Locate the cell with the specified text and output its (X, Y) center coordinate. 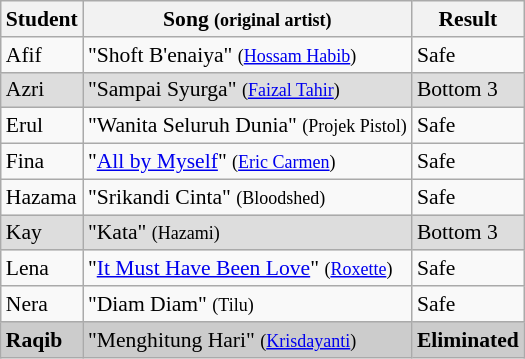
Lena (42, 269)
"Wanita Seluruh Dunia" (Projek Pistol) (248, 126)
"Sampai Syurga" (Faizal Tahir) (248, 90)
Student (42, 19)
"Srikandi Cinta" (Bloodshed) (248, 197)
Eliminated (468, 340)
Fina (42, 162)
"Kata" (Hazami) (248, 233)
"All by Myself" (Eric Carmen) (248, 162)
Afif (42, 55)
Raqib (42, 340)
Azri (42, 90)
Erul (42, 126)
"It Must Have Been Love" (Roxette) (248, 269)
"Shoft B'enaiya" (Hossam Habib) (248, 55)
Result (468, 19)
"Menghitung Hari" (Krisdayanti) (248, 340)
Nera (42, 304)
Song (original artist) (248, 19)
Hazama (42, 197)
"Diam Diam" (Tilu) (248, 304)
Kay (42, 233)
